Detect which cell encompasses the target text, then output its (x, y) center coordinate. 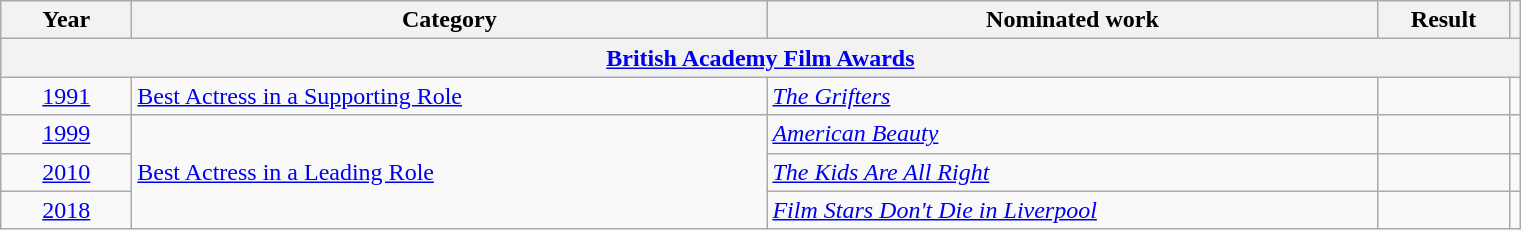
Film Stars Don't Die in Liverpool (1072, 210)
The Grifters (1072, 96)
Nominated work (1072, 20)
American Beauty (1072, 134)
1991 (66, 96)
Year (66, 20)
Best Actress in a Supporting Role (450, 96)
The Kids Are All Right (1072, 172)
Category (450, 20)
2010 (66, 172)
2018 (66, 210)
Result (1444, 20)
1999 (66, 134)
Best Actress in a Leading Role (450, 172)
British Academy Film Awards (760, 58)
